Pinpoint the cell where the given text exists, returning its (x, y) midpoint coordinate. 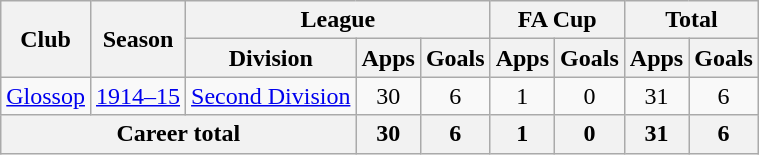
Career total (178, 134)
League (338, 20)
Glossop (46, 96)
Club (46, 39)
Total (691, 20)
Season (138, 39)
FA Cup (557, 20)
1914–15 (138, 96)
Second Division (271, 96)
Division (271, 58)
